Search for the cell housing the specified text and yield its (x, y) center coordinate. 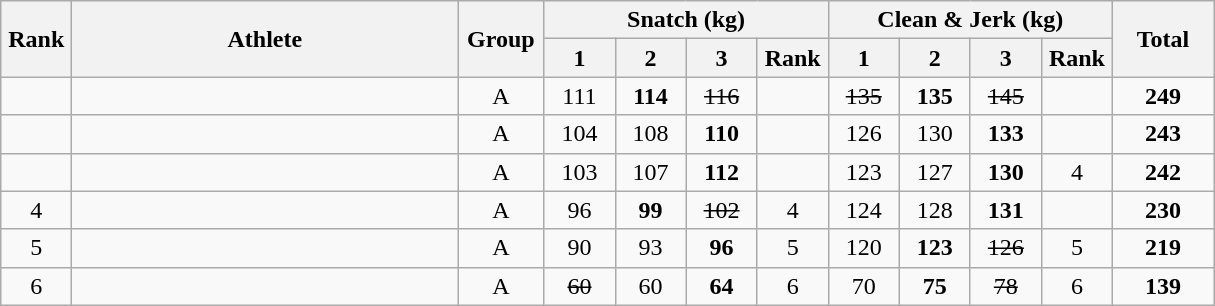
230 (1162, 210)
93 (650, 248)
139 (1162, 286)
145 (1006, 96)
243 (1162, 134)
242 (1162, 172)
70 (864, 286)
64 (722, 286)
128 (934, 210)
Total (1162, 39)
133 (1006, 134)
131 (1006, 210)
111 (580, 96)
249 (1162, 96)
Group (501, 39)
103 (580, 172)
75 (934, 286)
78 (1006, 286)
104 (580, 134)
90 (580, 248)
127 (934, 172)
Athlete (265, 39)
Clean & Jerk (kg) (970, 20)
107 (650, 172)
108 (650, 134)
110 (722, 134)
Snatch (kg) (686, 20)
99 (650, 210)
124 (864, 210)
114 (650, 96)
112 (722, 172)
219 (1162, 248)
120 (864, 248)
116 (722, 96)
102 (722, 210)
